Provide the [x, y] coordinate of the cell's center where the given text is located.  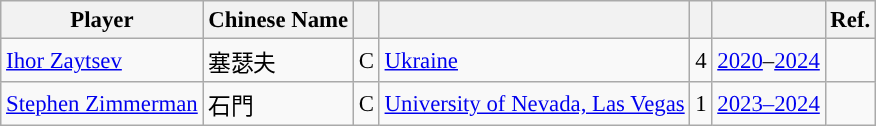
Player [102, 20]
Ref. [850, 20]
塞瑟夫 [278, 61]
Chinese Name [278, 20]
4 [701, 61]
1 [701, 104]
2020–2024 [768, 61]
2023–2024 [768, 104]
Ihor Zaytsev [102, 61]
Stephen Zimmerman [102, 104]
Ukraine [534, 61]
石門 [278, 104]
University of Nevada, Las Vegas [534, 104]
